Determine the (X, Y) coordinate at the center of the cell enclosing the given text.  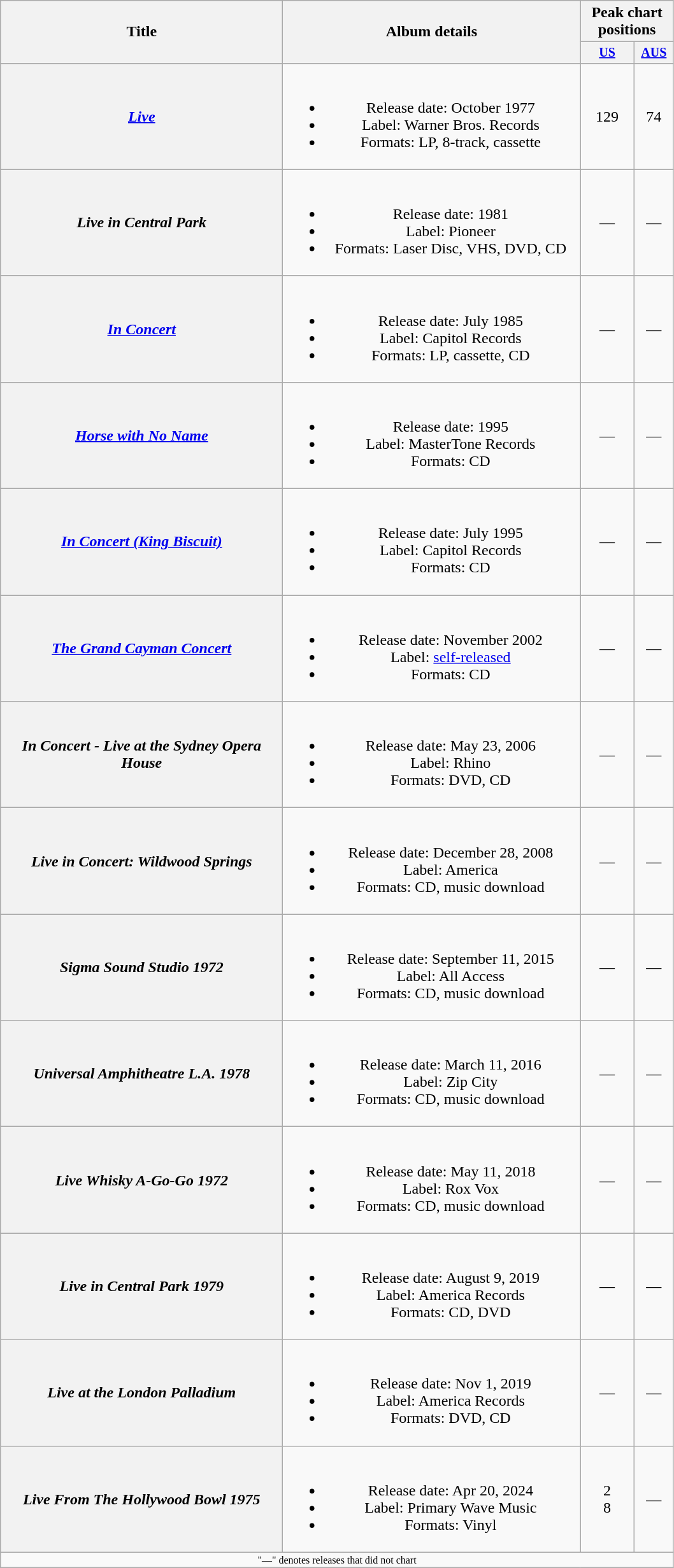
Live in Concert: Wildwood Springs (141, 861)
Peak chart positions (627, 22)
Universal Amphitheatre L.A. 1978 (141, 1073)
Live in Central Park 1979 (141, 1286)
Release date: December 28, 2008Label: AmericaFormats: CD, music download (432, 861)
Release date: May 23, 2006Label: RhinoFormats: DVD, CD (432, 755)
Title (141, 32)
28 (607, 1499)
Release date: July 1995Label: Capitol RecordsFormats: CD (432, 542)
Album details (432, 32)
Release date: November 2002Label: self-releasedFormats: CD (432, 648)
Release date: October 1977Label: Warner Bros. RecordsFormats: LP, 8-track, cassette (432, 116)
In Concert - Live at the Sydney Opera House (141, 755)
Release date: Apr 20, 2024Label: Primary Wave MusicFormats: Vinyl (432, 1499)
Release date: May 11, 2018Label: Rox VoxFormats: CD, music download (432, 1180)
Live at the London Palladium (141, 1393)
The Grand Cayman Concert (141, 648)
Release date: July 1985Label: Capitol RecordsFormats: LP, cassette, CD (432, 328)
"—" denotes releases that did not chart (338, 1560)
Release date: March 11, 2016Label: Zip CityFormats: CD, music download (432, 1073)
74 (654, 116)
Release date: Nov 1, 2019Label: America RecordsFormats: DVD, CD (432, 1393)
Live From The Hollywood Bowl 1975 (141, 1499)
AUS (654, 52)
129 (607, 116)
In Concert (141, 328)
Live Whisky A-Go-Go 1972 (141, 1180)
Release date: September 11, 2015Label: All AccessFormats: CD, music download (432, 968)
Release date: August 9, 2019Label: America RecordsFormats: CD, DVD (432, 1286)
In Concert (King Biscuit) (141, 542)
Live (141, 116)
Horse with No Name (141, 435)
Release date: 1981Label: PioneerFormats: Laser Disc, VHS, DVD, CD (432, 223)
Release date: 1995Label: MasterTone RecordsFormats: CD (432, 435)
US (607, 52)
Sigma Sound Studio 1972 (141, 968)
Live in Central Park (141, 223)
